Return (x, y) of the center of cell containing provided text 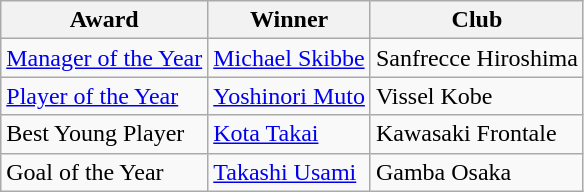
Player of the Year (104, 96)
Gamba Osaka (476, 172)
Club (476, 20)
Kota Takai (290, 134)
Yoshinori Muto (290, 96)
Best Young Player (104, 134)
Michael Skibbe (290, 58)
Winner (290, 20)
Manager of the Year (104, 58)
Award (104, 20)
Kawasaki Frontale (476, 134)
Takashi Usami (290, 172)
Sanfrecce Hiroshima (476, 58)
Goal of the Year (104, 172)
Vissel Kobe (476, 96)
